Find where the given text appears and provide that cell's center as [x, y] coordinate. 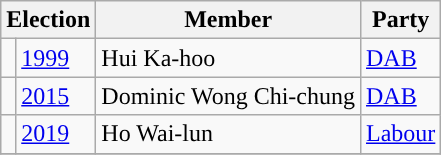
Hui Ka-hoo [228, 58]
Member [228, 20]
2015 [56, 96]
Election [48, 20]
1999 [56, 58]
Ho Wai-lun [228, 134]
Dominic Wong Chi-chung [228, 96]
Party [400, 20]
2019 [56, 134]
Labour [400, 134]
